For the text-containing cell, return its midpoint in [x, y] coordinate format. 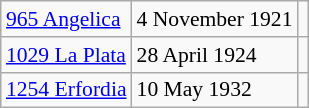
28 April 1924 [215, 54]
965 Angelica [66, 19]
1254 Erfordia [66, 90]
1029 La Plata [66, 54]
4 November 1921 [215, 19]
10 May 1932 [215, 90]
